Locate the cell with the specified text and output its [x, y] center coordinate. 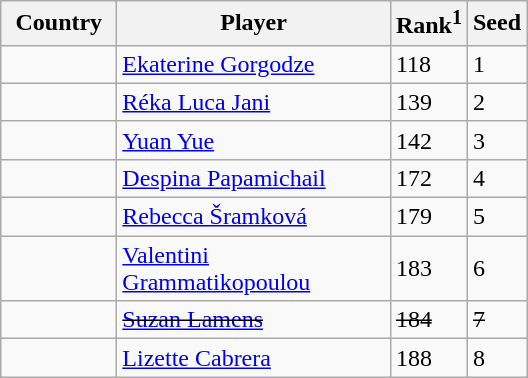
7 [496, 320]
Lizette Cabrera [254, 358]
Valentini Grammatikopoulou [254, 268]
142 [428, 140]
Réka Luca Jani [254, 102]
Ekaterine Gorgodze [254, 64]
2 [496, 102]
172 [428, 178]
1 [496, 64]
6 [496, 268]
5 [496, 217]
Rebecca Šramková [254, 217]
Rank1 [428, 24]
184 [428, 320]
3 [496, 140]
4 [496, 178]
139 [428, 102]
Yuan Yue [254, 140]
183 [428, 268]
Despina Papamichail [254, 178]
Suzan Lamens [254, 320]
Player [254, 24]
8 [496, 358]
188 [428, 358]
179 [428, 217]
118 [428, 64]
Country [59, 24]
Seed [496, 24]
